Capture the cell that displays the provided text and extract its [x, y] central coordinate. 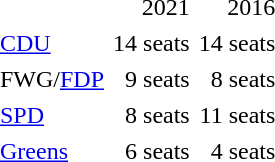
14 seats [152, 44]
8 seats [152, 116]
9 seats [152, 80]
